Find where the given text appears and provide that cell's center as (X, Y) coordinate. 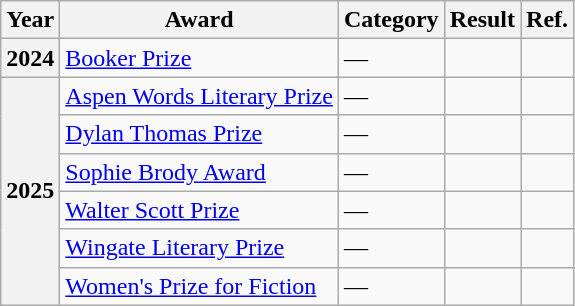
Wingate Literary Prize (200, 248)
2025 (30, 191)
Category (391, 20)
Aspen Words Literary Prize (200, 96)
Walter Scott Prize (200, 210)
Women's Prize for Fiction (200, 286)
2024 (30, 58)
Ref. (548, 20)
Booker Prize (200, 58)
Result (482, 20)
Year (30, 20)
Sophie Brody Award (200, 172)
Award (200, 20)
Dylan Thomas Prize (200, 134)
